Capture the cell that displays the provided text and extract its [x, y] central coordinate. 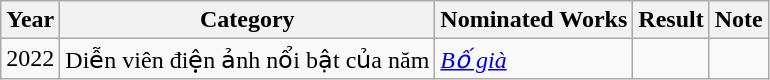
Bố già [534, 59]
Diễn viên điện ảnh nổi bật của năm [248, 59]
Result [671, 20]
Category [248, 20]
Nominated Works [534, 20]
Note [738, 20]
Year [30, 20]
2022 [30, 59]
